Locate the cell with the specified text and output its (x, y) center coordinate. 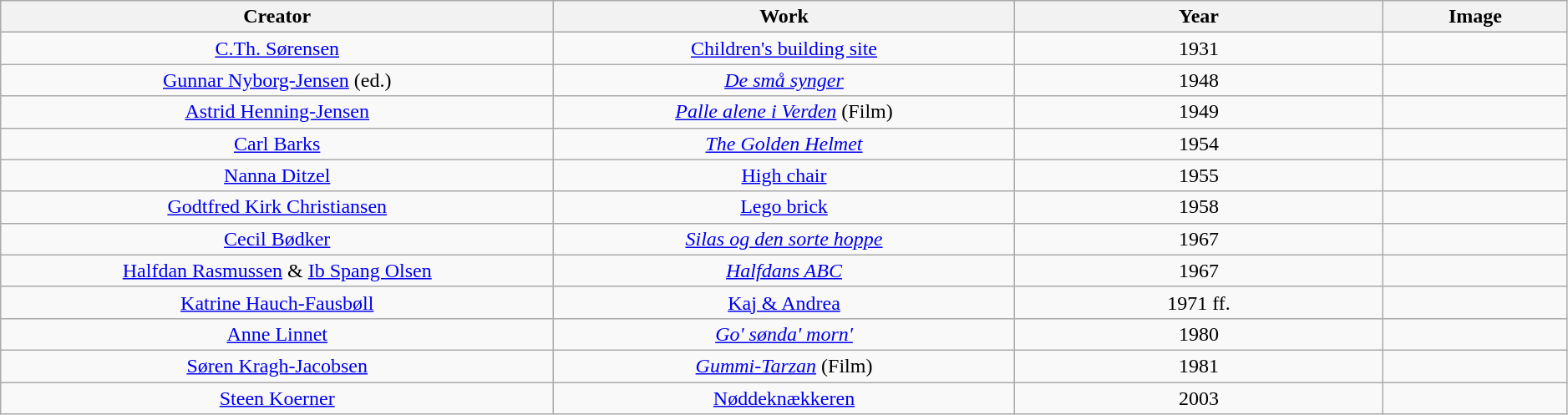
1948 (1198, 80)
Halfdans ABC (784, 271)
1971 ff. (1198, 302)
1958 (1198, 207)
Silas og den sorte hoppe (784, 239)
Godtfred Kirk Christiansen (277, 207)
Søren Kragh-Jacobsen (277, 366)
C.Th. Sørensen (277, 48)
1981 (1198, 366)
Halfdan Rasmussen & Ib Spang Olsen (277, 271)
1949 (1198, 112)
Gummi-Tarzan (Film) (784, 366)
Lego brick (784, 207)
The Golden Helmet (784, 144)
Image (1475, 17)
Go' sønda' morn' (784, 334)
1955 (1198, 175)
Creator (277, 17)
2003 (1198, 398)
Astrid Henning-Jensen (277, 112)
1980 (1198, 334)
Palle alene i Verden (Film) (784, 112)
De små synger (784, 80)
Steen Koerner (277, 398)
Cecil Bødker (277, 239)
Children's building site (784, 48)
Work (784, 17)
Kaj & Andrea (784, 302)
Nanna Ditzel (277, 175)
Anne Linnet (277, 334)
Gunnar Nyborg-Jensen (ed.) (277, 80)
1954 (1198, 144)
Nøddeknækkeren (784, 398)
1931 (1198, 48)
Year (1198, 17)
High chair (784, 175)
Katrine Hauch-Fausbøll (277, 302)
Carl Barks (277, 144)
